From the cell containing the given text, extract its center point as [x, y] coordinate. 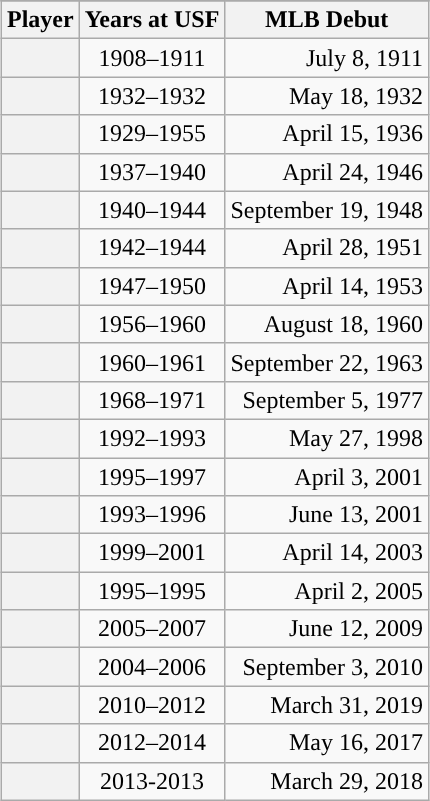
Player [40, 20]
1940–1944 [152, 210]
September 19, 1948 [327, 210]
2010–2012 [152, 705]
April 15, 1936 [327, 134]
June 12, 2009 [327, 629]
1908–1911 [152, 58]
June 13, 2001 [327, 515]
1932–1932 [152, 96]
September 3, 2010 [327, 667]
1947–1950 [152, 286]
May 16, 2017 [327, 743]
August 18, 1960 [327, 324]
1999–2001 [152, 553]
April 14, 1953 [327, 286]
March 31, 2019 [327, 705]
1960–1961 [152, 362]
May 27, 1998 [327, 438]
April 28, 1951 [327, 248]
April 24, 1946 [327, 172]
July 8, 1911 [327, 58]
1993–1996 [152, 515]
1968–1971 [152, 400]
2012–2014 [152, 743]
2013-2013 [152, 781]
1937–1940 [152, 172]
1992–1993 [152, 438]
1956–1960 [152, 324]
1929–1955 [152, 134]
1995–1995 [152, 591]
May 18, 1932 [327, 96]
1942–1944 [152, 248]
April 3, 2001 [327, 477]
September 22, 1963 [327, 362]
April 14, 2003 [327, 553]
MLB Debut [327, 20]
2004–2006 [152, 667]
April 2, 2005 [327, 591]
1995–1997 [152, 477]
September 5, 1977 [327, 400]
March 29, 2018 [327, 781]
Years at USF [152, 20]
2005–2007 [152, 629]
